Provide the (X, Y) coordinate of the cell's center where the given text is located.  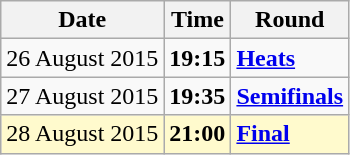
19:35 (198, 96)
Semifinals (290, 96)
19:15 (198, 58)
28 August 2015 (82, 134)
27 August 2015 (82, 96)
21:00 (198, 134)
Heats (290, 58)
Final (290, 134)
26 August 2015 (82, 58)
Date (82, 20)
Time (198, 20)
Round (290, 20)
